Search for the cell housing the specified text and yield its [x, y] center coordinate. 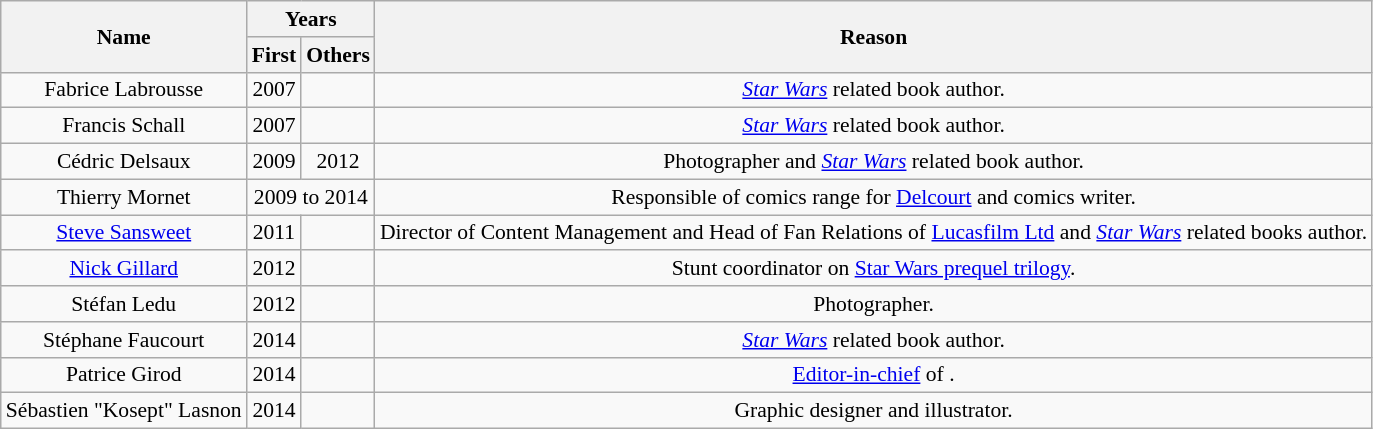
Responsible of comics range for Delcourt and comics writer. [874, 197]
Stéfan Ledu [124, 304]
Stéphane Faucourt [124, 340]
2009 to 2014 [311, 197]
Cédric Delsaux [124, 162]
Graphic designer and illustrator. [874, 411]
Reason [874, 36]
2009 [274, 162]
Thierry Mornet [124, 197]
First [274, 55]
Years [311, 19]
Francis Schall [124, 126]
Editor-in-chief of . [874, 375]
Name [124, 36]
Stunt coordinator on Star Wars prequel trilogy. [874, 269]
Photographer. [874, 304]
Nick Gillard [124, 269]
Patrice Girod [124, 375]
Sébastien "Kosept" Lasnon [124, 411]
Others [338, 55]
Director of Content Management and Head of Fan Relations of Lucasfilm Ltd and Star Wars related books author. [874, 233]
Steve Sansweet [124, 233]
Photographer and Star Wars related book author. [874, 162]
Fabrice Labrousse [124, 90]
2011 [274, 233]
